Search for the cell housing the specified text and yield its (X, Y) center coordinate. 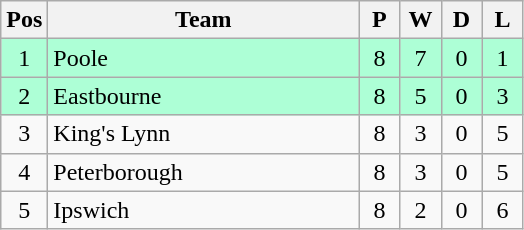
L (502, 20)
6 (502, 210)
Poole (204, 58)
Ipswich (204, 210)
D (462, 20)
Team (204, 20)
Peterborough (204, 172)
Eastbourne (204, 96)
7 (420, 58)
4 (24, 172)
P (380, 20)
W (420, 20)
Pos (24, 20)
King's Lynn (204, 134)
